Return the [X, Y] coordinate for the center point of the cell that contains the specified text.  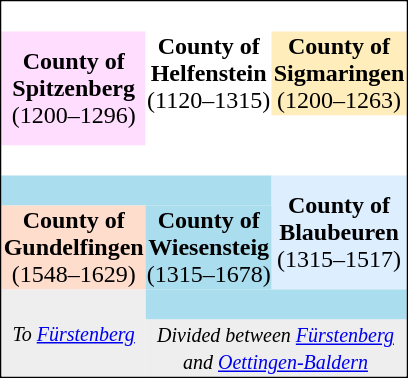
County ofGundelfingen(1548–1629) [74, 248]
County ofHelfenstein(1120–1315) [208, 74]
County ofSpitzenberg(1200–1296) [74, 89]
To Fürstenberg [74, 334]
County ofBlaubeuren(1315–1517) [339, 233]
Divided between Fürstenberg and Oettingen-Baldern [276, 348]
County ofSigmaringen(1200–1263) [339, 74]
County ofWiesensteig(1315–1678) [208, 248]
